From the cell containing the given text, extract its center point as (X, Y) coordinate. 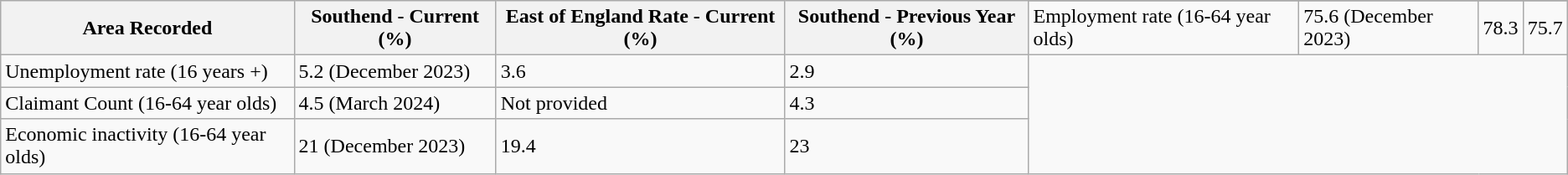
4.3 (906, 103)
Not provided (640, 103)
3.6 (640, 71)
Economic inactivity (16-64 year olds) (147, 146)
5.2 (December 2023) (395, 71)
East of England Rate - Current (%) (640, 28)
Southend - Current (%) (395, 28)
Claimant Count (16-64 year olds) (147, 103)
Unemployment rate (16 years +) (147, 71)
Employment rate (16-64 year olds) (1164, 28)
78.3 (1501, 28)
4.5 (March 2024) (395, 103)
2.9 (906, 71)
21 (December 2023) (395, 146)
75.7 (1545, 28)
19.4 (640, 146)
23 (906, 146)
Southend - Previous Year (%) (906, 28)
75.6 (December 2023) (1389, 28)
Area Recorded (147, 28)
